Capture the cell that displays the provided text and extract its [X, Y] central coordinate. 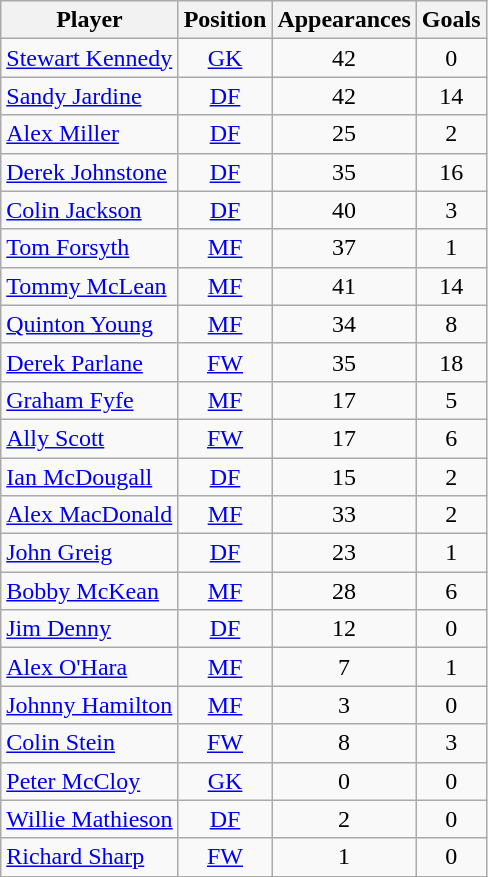
5 [451, 400]
Derek Johnstone [90, 172]
16 [451, 172]
Alex Miller [90, 134]
Willie Mathieson [90, 819]
Bobby McKean [90, 591]
Appearances [344, 20]
Goals [451, 20]
Colin Jackson [90, 210]
Sandy Jardine [90, 96]
Quinton Young [90, 324]
33 [344, 515]
12 [344, 629]
7 [344, 667]
Colin Stein [90, 743]
Johnny Hamilton [90, 705]
Peter McCloy [90, 781]
15 [344, 477]
Tommy McLean [90, 286]
25 [344, 134]
28 [344, 591]
Derek Parlane [90, 362]
34 [344, 324]
Alex O'Hara [90, 667]
40 [344, 210]
Player [90, 20]
Tom Forsyth [90, 248]
41 [344, 286]
37 [344, 248]
Stewart Kennedy [90, 58]
John Greig [90, 553]
23 [344, 553]
Position [225, 20]
18 [451, 362]
Alex MacDonald [90, 515]
Ian McDougall [90, 477]
Ally Scott [90, 438]
Richard Sharp [90, 857]
Jim Denny [90, 629]
Graham Fyfe [90, 400]
